Detect which cell encompasses the target text, then output its (x, y) center coordinate. 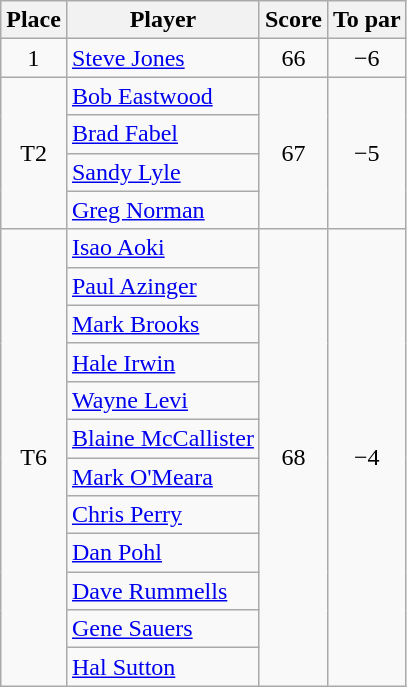
66 (293, 58)
Brad Fabel (162, 134)
68 (293, 458)
Blaine McCallister (162, 438)
1 (34, 58)
−5 (366, 153)
T6 (34, 458)
Sandy Lyle (162, 172)
Mark O'Meara (162, 477)
Bob Eastwood (162, 96)
−6 (366, 58)
Score (293, 20)
Paul Azinger (162, 286)
Wayne Levi (162, 400)
Dave Rummells (162, 591)
Gene Sauers (162, 629)
To par (366, 20)
Player (162, 20)
Mark Brooks (162, 324)
67 (293, 153)
Isao Aoki (162, 248)
Dan Pohl (162, 553)
Greg Norman (162, 210)
−4 (366, 458)
T2 (34, 153)
Hal Sutton (162, 667)
Hale Irwin (162, 362)
Place (34, 20)
Steve Jones (162, 58)
Chris Perry (162, 515)
